Return (x, y) of the center of cell containing provided text 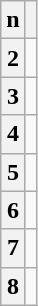
n (13, 20)
4 (13, 134)
7 (13, 248)
2 (13, 58)
3 (13, 96)
8 (13, 286)
5 (13, 172)
6 (13, 210)
